Identify which cell holds the provided text, then report its (X, Y) central coordinate. 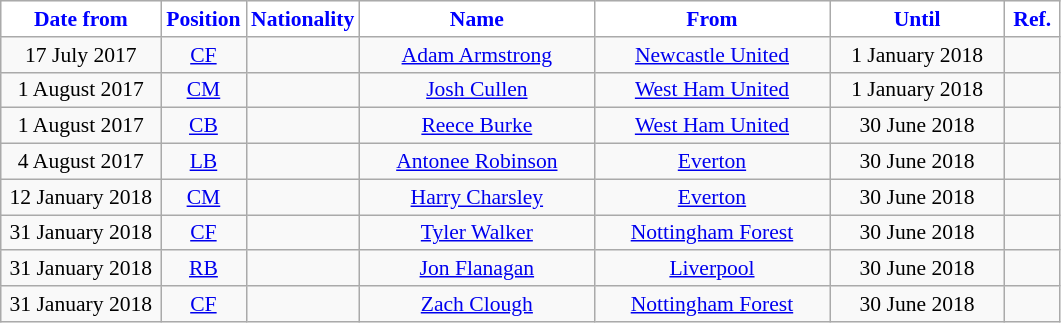
4 August 2017 (81, 162)
LB (204, 162)
Zach Clough (476, 304)
Position (204, 19)
Reece Burke (476, 126)
RB (204, 269)
Josh Cullen (476, 90)
Nationality (302, 19)
Adam Armstrong (476, 55)
Liverpool (712, 269)
From (712, 19)
CB (204, 126)
Until (918, 19)
Ref. (1032, 19)
Jon Flanagan (476, 269)
17 July 2017 (81, 55)
12 January 2018 (81, 197)
Harry Charsley (476, 197)
Antonee Robinson (476, 162)
Newcastle United (712, 55)
Name (476, 19)
Date from (81, 19)
Tyler Walker (476, 233)
